Find where the given text appears and provide that cell's center as (x, y) coordinate. 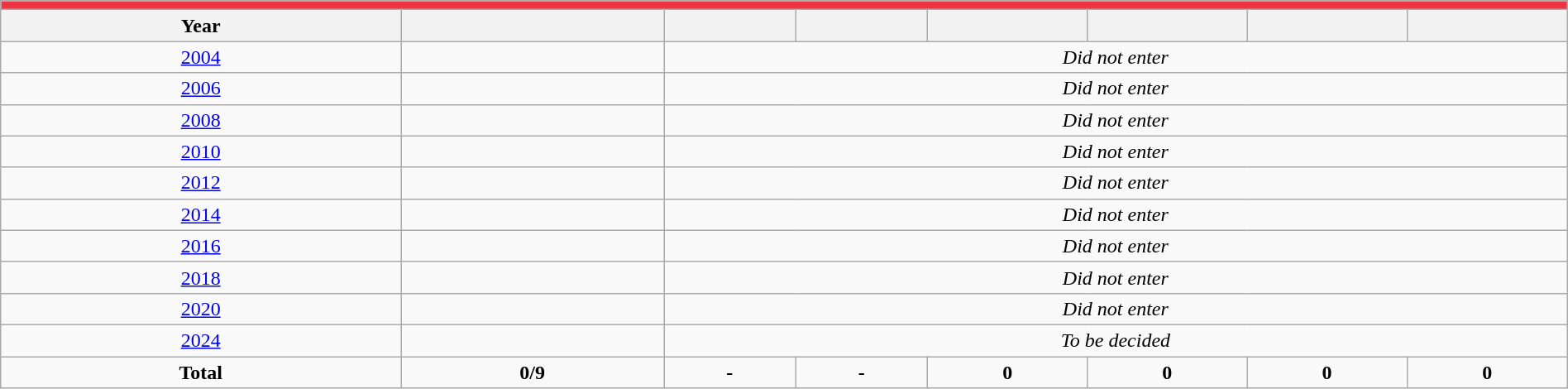
0/9 (533, 372)
2018 (201, 277)
2004 (201, 57)
2010 (201, 151)
Total (201, 372)
2020 (201, 309)
Year (201, 26)
2006 (201, 89)
2014 (201, 214)
To be decided (1115, 340)
2016 (201, 246)
2024 (201, 340)
2012 (201, 183)
2008 (201, 120)
